Return the [x, y] coordinate for the center point of the cell that contains the specified text.  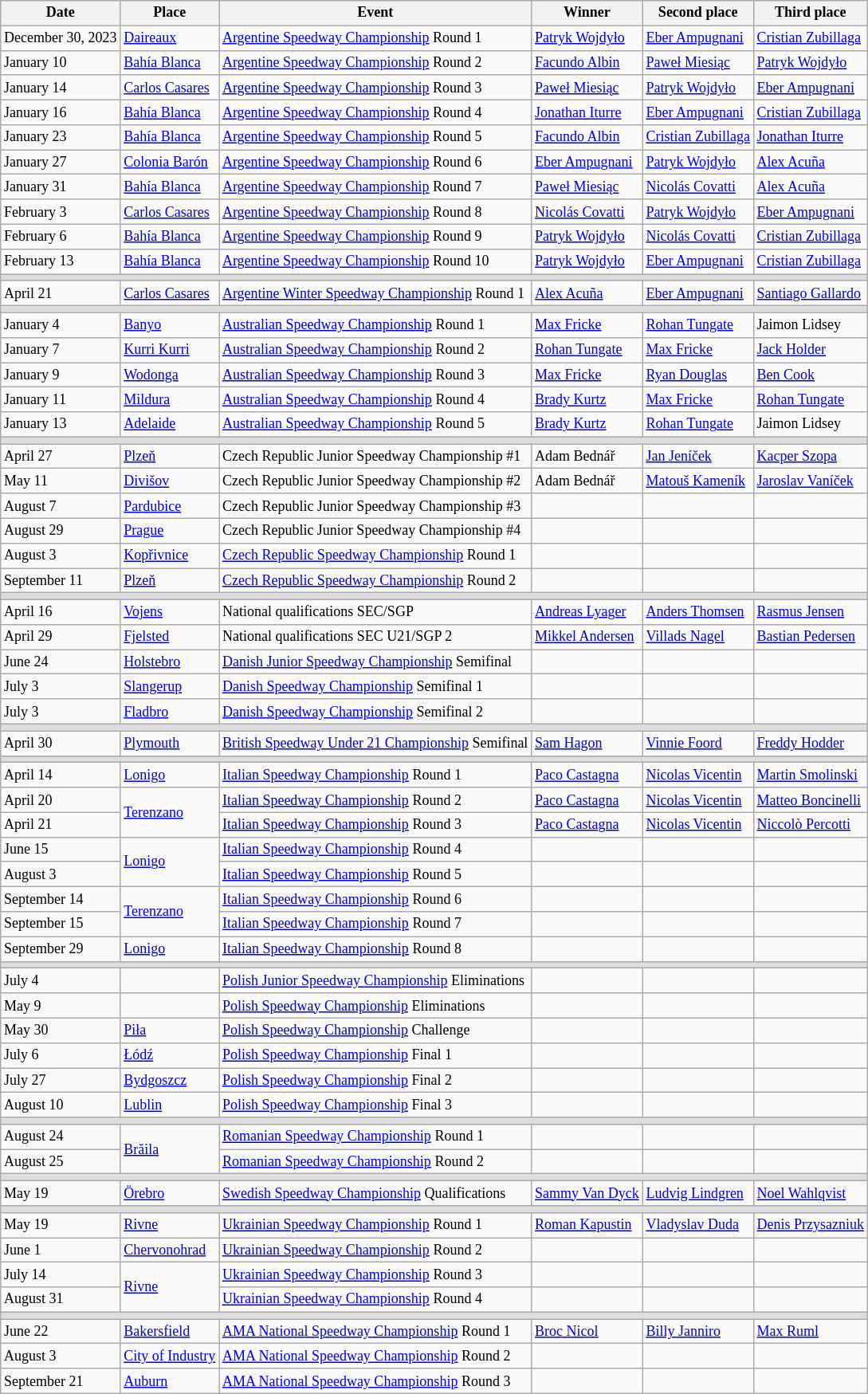
Kurri Kurri [170, 349]
Colonia Barón [170, 163]
AMA National Speedway Championship Round 2 [375, 1357]
September 21 [61, 1380]
Daireaux [170, 38]
Italian Speedway Championship Round 1 [375, 775]
January 27 [61, 163]
Niccolò Percotti [810, 824]
Romanian Speedway Championship Round 2 [375, 1162]
April 20 [61, 800]
Italian Speedway Championship Round 5 [375, 874]
Australian Speedway Championship Round 4 [375, 400]
Ukrainian Speedway Championship Round 3 [375, 1275]
July 4 [61, 980]
Fladbro [170, 711]
August 10 [61, 1105]
June 24 [61, 662]
AMA National Speedway Championship Round 3 [375, 1380]
June 15 [61, 850]
Bakersfield [170, 1331]
Freddy Hodder [810, 743]
Sammy Van Dyck [587, 1194]
Polish Speedway Championship Final 1 [375, 1055]
Italian Speedway Championship Round 8 [375, 948]
Czech Republic Junior Speedway Championship #4 [375, 531]
Second place [698, 13]
Ukrainian Speedway Championship Round 4 [375, 1299]
Slangerup [170, 687]
Santiago Gallardo [810, 293]
Lublin [170, 1105]
Polish Speedway Championship Final 2 [375, 1081]
Örebro [170, 1194]
January 9 [61, 375]
April 27 [61, 456]
Czech Republic Junior Speedway Championship #1 [375, 456]
Polish Junior Speedway Championship Eliminations [375, 980]
Łódź [170, 1055]
National qualifications SEC/SGP [375, 612]
February 13 [61, 261]
June 22 [61, 1331]
April 29 [61, 638]
Divišov [170, 481]
City of Industry [170, 1357]
Mildura [170, 400]
Place [170, 13]
May 9 [61, 1006]
Czech Republic Speedway Championship Round 2 [375, 580]
Italian Speedway Championship Round 3 [375, 824]
Bydgoszcz [170, 1081]
Polish Speedway Championship Eliminations [375, 1006]
September 14 [61, 899]
Italian Speedway Championship Round 7 [375, 925]
April 16 [61, 612]
Jaroslav Vaníček [810, 481]
Argentine Speedway Championship Round 1 [375, 38]
August 25 [61, 1162]
Vojens [170, 612]
Noel Wahlqvist [810, 1194]
August 24 [61, 1137]
Wodonga [170, 375]
Matouš Kameník [698, 481]
May 30 [61, 1030]
Bastian Pedersen [810, 638]
Villads Nagel [698, 638]
Mikkel Andersen [587, 638]
Pardubice [170, 505]
Italian Speedway Championship Round 6 [375, 899]
Banyo [170, 325]
January 16 [61, 112]
AMA National Speedway Championship Round 1 [375, 1331]
Jack Holder [810, 349]
Swedish Speedway Championship Qualifications [375, 1194]
Andreas Lyager [587, 612]
Piła [170, 1030]
Australian Speedway Championship Round 2 [375, 349]
September 11 [61, 580]
Argentine Speedway Championship Round 7 [375, 187]
Vladyslav Duda [698, 1224]
Argentine Speedway Championship Round 10 [375, 261]
Ludvig Lindgren [698, 1194]
Argentine Speedway Championship Round 4 [375, 112]
Argentine Speedway Championship Round 3 [375, 88]
Kopřivnice [170, 555]
Argentine Winter Speedway Championship Round 1 [375, 293]
Broc Nicol [587, 1331]
Martin Smolinski [810, 775]
Third place [810, 13]
Holstebro [170, 662]
July 27 [61, 1081]
Polish Speedway Championship Final 3 [375, 1105]
Jan Jeníček [698, 456]
Max Ruml [810, 1331]
Prague [170, 531]
Italian Speedway Championship Round 2 [375, 800]
Auburn [170, 1380]
Ukrainian Speedway Championship Round 1 [375, 1224]
September 15 [61, 925]
Argentine Speedway Championship Round 5 [375, 137]
Adelaide [170, 424]
Danish Junior Speedway Championship Semifinal [375, 662]
Danish Speedway Championship Semifinal 1 [375, 687]
Czech Republic Speedway Championship Round 1 [375, 555]
Ukrainian Speedway Championship Round 2 [375, 1250]
Danish Speedway Championship Semifinal 2 [375, 711]
Rasmus Jensen [810, 612]
Roman Kapustin [587, 1224]
Vinnie Foord [698, 743]
April 30 [61, 743]
Denis Przysazniuk [810, 1224]
Matteo Boncinelli [810, 800]
Ben Cook [810, 375]
January 31 [61, 187]
Fjelsted [170, 638]
Australian Speedway Championship Round 3 [375, 375]
Argentine Speedway Championship Round 2 [375, 62]
Italian Speedway Championship Round 4 [375, 850]
Czech Republic Junior Speedway Championship #2 [375, 481]
Argentine Speedway Championship Round 8 [375, 212]
July 6 [61, 1055]
Sam Hagon [587, 743]
Winner [587, 13]
May 11 [61, 481]
Argentine Speedway Championship Round 9 [375, 236]
January 4 [61, 325]
Romanian Speedway Championship Round 1 [375, 1137]
British Speedway Under 21 Championship Semifinal [375, 743]
January 11 [61, 400]
February 6 [61, 236]
February 3 [61, 212]
Ryan Douglas [698, 375]
January 10 [61, 62]
Czech Republic Junior Speedway Championship #3 [375, 505]
National qualifications SEC U21/SGP 2 [375, 638]
Australian Speedway Championship Round 1 [375, 325]
August 29 [61, 531]
January 13 [61, 424]
August 31 [61, 1299]
June 1 [61, 1250]
Event [375, 13]
July 14 [61, 1275]
Date [61, 13]
Billy Janniro [698, 1331]
Plymouth [170, 743]
Anders Thomsen [698, 612]
Chervonohrad [170, 1250]
January 14 [61, 88]
Kacper Szopa [810, 456]
Brăila [170, 1149]
Polish Speedway Championship Challenge [375, 1030]
April 14 [61, 775]
December 30, 2023 [61, 38]
September 29 [61, 948]
Argentine Speedway Championship Round 6 [375, 163]
Australian Speedway Championship Round 5 [375, 424]
January 7 [61, 349]
January 23 [61, 137]
August 7 [61, 505]
